From the cell containing the given text, extract its center point as (X, Y) coordinate. 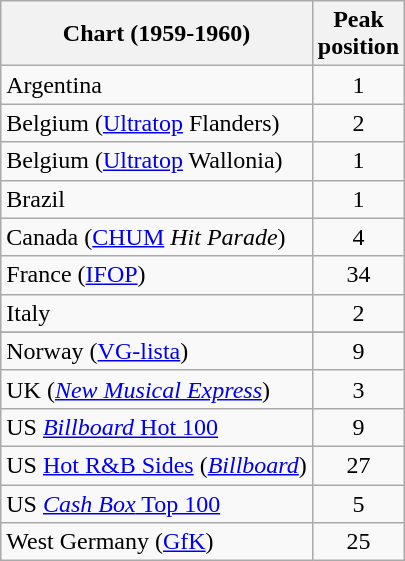
France (IFOP) (157, 275)
West Germany (GfK) (157, 542)
34 (358, 275)
Belgium (Ultratop Wallonia) (157, 161)
US Cash Box Top 100 (157, 503)
Norway (VG-lista) (157, 351)
US Billboard Hot 100 (157, 427)
Canada (CHUM Hit Parade) (157, 237)
Peakposition (358, 34)
3 (358, 389)
27 (358, 465)
5 (358, 503)
Belgium (Ultratop Flanders) (157, 123)
Italy (157, 313)
Chart (1959-1960) (157, 34)
Brazil (157, 199)
UK (New Musical Express) (157, 389)
4 (358, 237)
Argentina (157, 85)
US Hot R&B Sides (Billboard) (157, 465)
25 (358, 542)
